Return (x, y) of the center of cell containing provided text 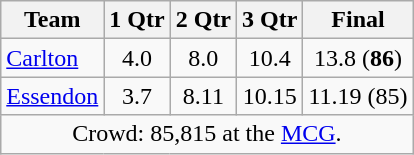
Carlton (52, 58)
10.15 (270, 96)
8.0 (203, 58)
8.11 (203, 96)
Final (358, 20)
3 Qtr (270, 20)
2 Qtr (203, 20)
11.19 (85) (358, 96)
Essendon (52, 96)
10.4 (270, 58)
Team (52, 20)
Crowd: 85,815 at the MCG. (207, 134)
1 Qtr (137, 20)
13.8 (86) (358, 58)
3.7 (137, 96)
4.0 (137, 58)
